Search for the cell housing the specified text and yield its [x, y] center coordinate. 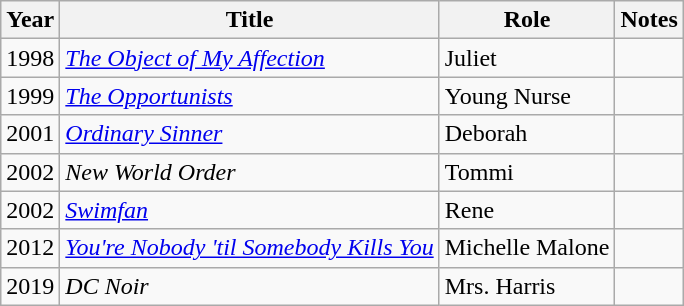
Michelle Malone [527, 248]
2019 [30, 286]
Role [527, 20]
1999 [30, 96]
Tommi [527, 172]
Swimfan [250, 210]
DC Noir [250, 286]
You're Nobody 'til Somebody Kills You [250, 248]
Young Nurse [527, 96]
Year [30, 20]
Notes [649, 20]
2001 [30, 134]
The Object of My Affection [250, 58]
Deborah [527, 134]
Title [250, 20]
New World Order [250, 172]
Mrs. Harris [527, 286]
Rene [527, 210]
Juliet [527, 58]
1998 [30, 58]
The Opportunists [250, 96]
2012 [30, 248]
Ordinary Sinner [250, 134]
